Detect which cell encompasses the target text, then output its [x, y] center coordinate. 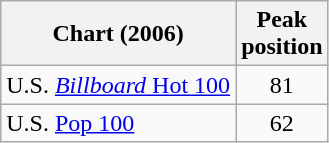
62 [282, 123]
81 [282, 85]
U.S. Billboard Hot 100 [118, 85]
U.S. Pop 100 [118, 123]
Peakposition [282, 34]
Chart (2006) [118, 34]
